Return (x, y) of the center of cell containing provided text 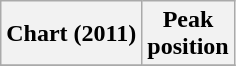
Peakposition (188, 34)
Chart (2011) (72, 34)
